Locate the cell with the specified text and output its (X, Y) center coordinate. 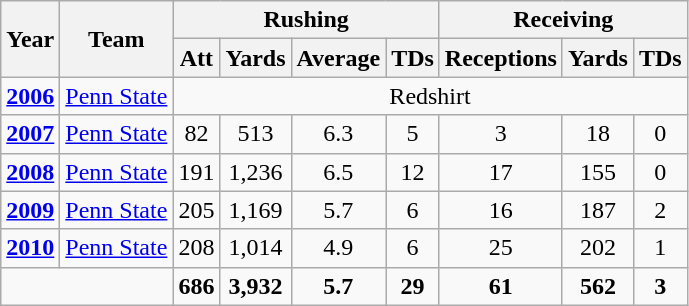
2007 (30, 134)
Average (338, 58)
82 (196, 134)
5 (413, 134)
2006 (30, 96)
Receptions (500, 58)
16 (500, 210)
1,014 (256, 248)
2009 (30, 210)
6.5 (338, 172)
187 (598, 210)
4.9 (338, 248)
191 (196, 172)
1,169 (256, 210)
208 (196, 248)
1,236 (256, 172)
Team (116, 39)
6.3 (338, 134)
205 (196, 210)
2010 (30, 248)
12 (413, 172)
562 (598, 286)
2 (660, 210)
Rushing (306, 20)
2008 (30, 172)
18 (598, 134)
61 (500, 286)
3,932 (256, 286)
Redshirt (430, 96)
513 (256, 134)
Att (196, 58)
17 (500, 172)
29 (413, 286)
25 (500, 248)
155 (598, 172)
Receiving (563, 20)
1 (660, 248)
Year (30, 39)
686 (196, 286)
202 (598, 248)
